Capture the cell that displays the provided text and extract its [x, y] central coordinate. 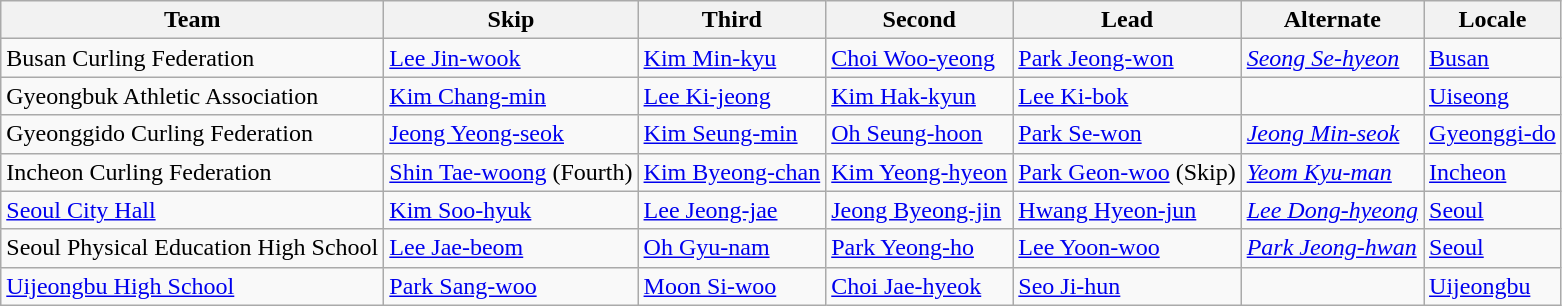
Shin Tae-woong (Fourth) [511, 172]
Incheon [1493, 172]
Kim Chang-min [511, 96]
Lee Ki-jeong [732, 96]
Gyeonggi-do [1493, 134]
Locale [1493, 20]
Busan Curling Federation [192, 58]
Uiseong [1493, 96]
Moon Si-woo [732, 286]
Third [732, 20]
Jeong Yeong-seok [511, 134]
Seoul City Hall [192, 210]
Jeong Min-seok [1332, 134]
Kim Seung-min [732, 134]
Lee Jae-beom [511, 248]
Lee Ki-bok [1127, 96]
Lead [1127, 20]
Skip [511, 20]
Alternate [1332, 20]
Jeong Byeong-jin [920, 210]
Seong Se-hyeon [1332, 58]
Gyeongbuk Athletic Association [192, 96]
Park Sang-woo [511, 286]
Lee Jin-wook [511, 58]
Seo Ji-hun [1127, 286]
Kim Byeong-chan [732, 172]
Lee Jeong-jae [732, 210]
Park Jeong-won [1127, 58]
Uijeongbu High School [192, 286]
Kim Yeong-hyeon [920, 172]
Seoul Physical Education High School [192, 248]
Oh Seung-hoon [920, 134]
Kim Soo-hyuk [511, 210]
Second [920, 20]
Yeom Kyu-man [1332, 172]
Lee Yoon-woo [1127, 248]
Uijeongbu [1493, 286]
Gyeonggido Curling Federation [192, 134]
Choi Woo-yeong [920, 58]
Park Se-won [1127, 134]
Choi Jae-hyeok [920, 286]
Kim Hak-kyun [920, 96]
Oh Gyu-nam [732, 248]
Incheon Curling Federation [192, 172]
Kim Min-kyu [732, 58]
Park Yeong-ho [920, 248]
Lee Dong-hyeong [1332, 210]
Park Geon-woo (Skip) [1127, 172]
Busan [1493, 58]
Team [192, 20]
Hwang Hyeon-jun [1127, 210]
Park Jeong-hwan [1332, 248]
